Search for the cell housing the specified text and yield its (x, y) center coordinate. 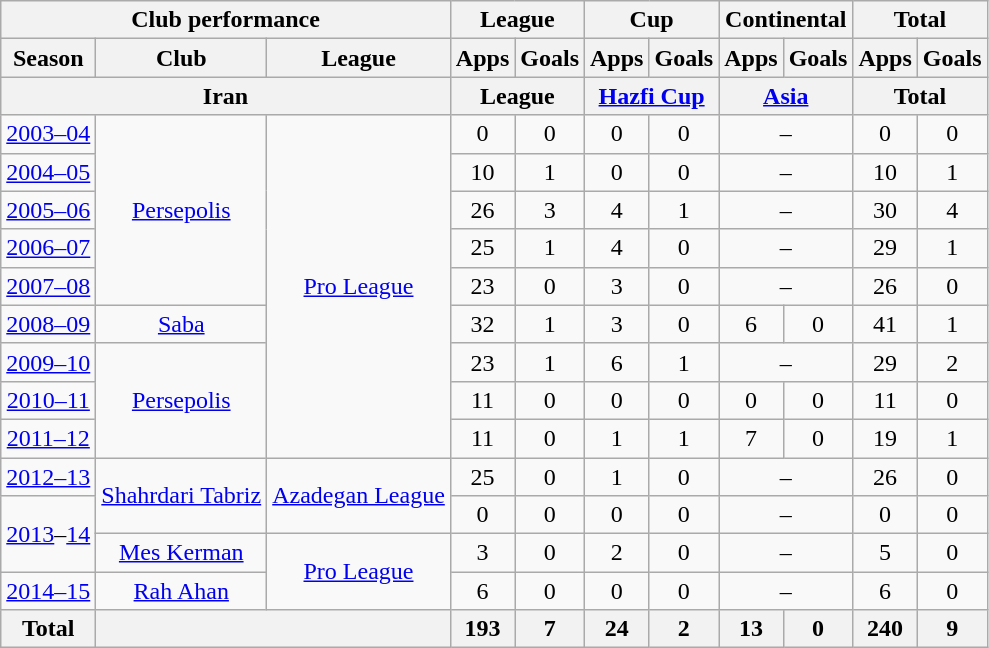
32 (482, 324)
2006–07 (48, 248)
19 (885, 438)
Cup (652, 20)
2004–05 (48, 172)
5 (885, 553)
9 (952, 629)
2008–09 (48, 324)
Shahrdari Tabriz (182, 496)
Season (48, 58)
Azadegan League (359, 496)
24 (617, 629)
2009–10 (48, 362)
2012–13 (48, 477)
2010–11 (48, 400)
Saba (182, 324)
Club performance (226, 20)
Continental (786, 20)
2005–06 (48, 210)
2007–08 (48, 286)
240 (885, 629)
Rah Ahan (182, 591)
2011–12 (48, 438)
193 (482, 629)
2003–04 (48, 134)
30 (885, 210)
Asia (786, 96)
2014–15 (48, 591)
Hazfi Cup (652, 96)
Mes Kerman (182, 553)
13 (751, 629)
Club (182, 58)
2013–14 (48, 534)
41 (885, 324)
Iran (226, 96)
